Find where the given text appears and provide that cell's center as (x, y) coordinate. 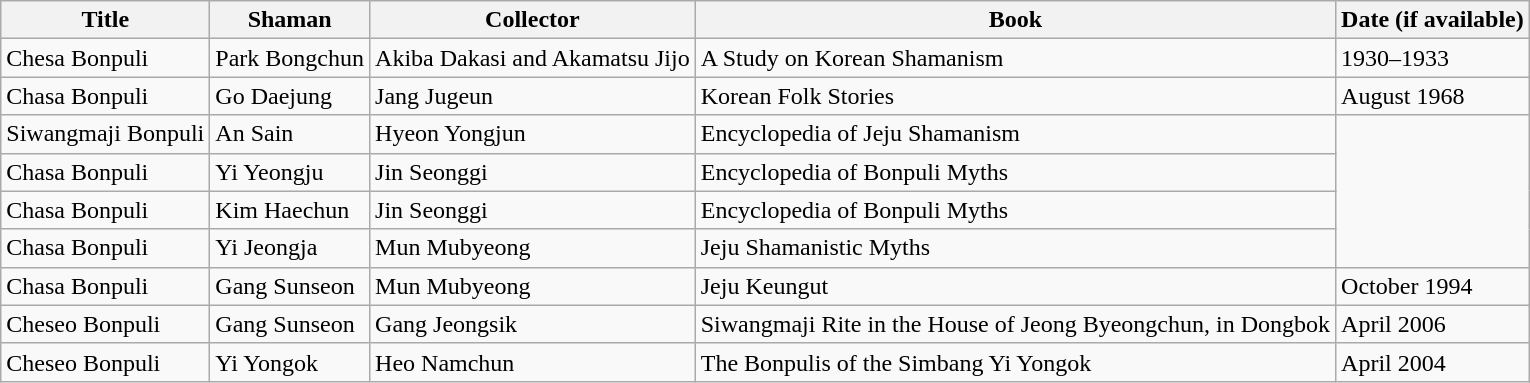
Jeju Shamanistic Myths (1015, 248)
Siwangmaji Bonpuli (106, 134)
Jang Jugeun (533, 96)
Yi Yongok (290, 362)
A Study on Korean Shamanism (1015, 58)
August 1968 (1433, 96)
Encyclopedia of Jeju Shamanism (1015, 134)
Gang Jeongsik (533, 324)
Title (106, 20)
Heo Namchun (533, 362)
April 2004 (1433, 362)
1930–1933 (1433, 58)
Yi Jeongja (290, 248)
Date (if available) (1433, 20)
Go Daejung (290, 96)
October 1994 (1433, 286)
Shaman (290, 20)
Jeju Keungut (1015, 286)
Book (1015, 20)
Collector (533, 20)
Yi Yeongju (290, 172)
The Bonpulis of the Simbang Yi Yongok (1015, 362)
Korean Folk Stories (1015, 96)
An Sain (290, 134)
Akiba Dakasi and Akamatsu Jijo (533, 58)
Park Bongchun (290, 58)
Kim Haechun (290, 210)
Siwangmaji Rite in the House of Jeong Byeongchun, in Dongbok (1015, 324)
Chesa Bonpuli (106, 58)
Hyeon Yongjun (533, 134)
April 2006 (1433, 324)
